Search for the cell housing the specified text and yield its [X, Y] center coordinate. 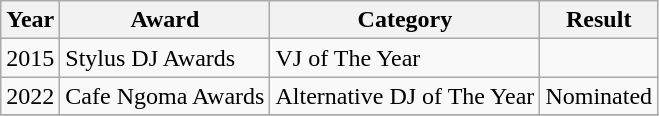
Category [405, 20]
Nominated [599, 96]
Stylus DJ Awards [165, 58]
2022 [30, 96]
Cafe Ngoma Awards [165, 96]
Alternative DJ of The Year [405, 96]
Result [599, 20]
Award [165, 20]
Year [30, 20]
2015 [30, 58]
VJ of The Year [405, 58]
